Provide the (x, y) coordinate of the cell's center where the given text is located.  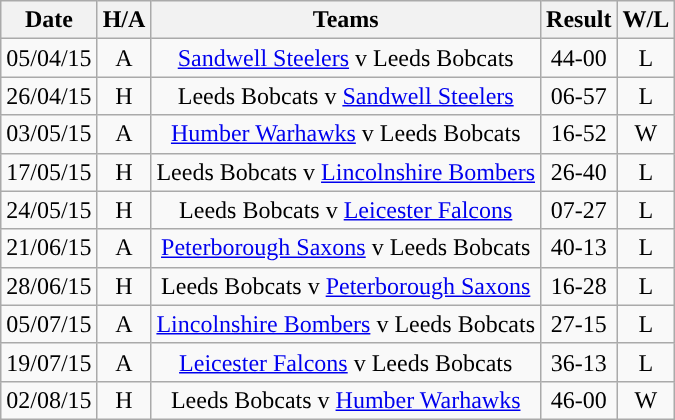
03/05/15 (49, 134)
16-52 (579, 134)
05/04/15 (49, 58)
44-00 (579, 58)
Leeds Bobcats v Lincolnshire Bombers (346, 172)
H/A (124, 20)
16-28 (579, 286)
Date (49, 20)
26/04/15 (49, 96)
05/07/15 (49, 324)
19/07/15 (49, 362)
46-00 (579, 400)
Leeds Bobcats v Peterborough Saxons (346, 286)
Sandwell Steelers v Leeds Bobcats (346, 58)
Leeds Bobcats v Humber Warhawks (346, 400)
02/08/15 (49, 400)
Leicester Falcons v Leeds Bobcats (346, 362)
17/05/15 (49, 172)
07-27 (579, 210)
28/06/15 (49, 286)
36-13 (579, 362)
Lincolnshire Bombers v Leeds Bobcats (346, 324)
27-15 (579, 324)
Result (579, 20)
Peterborough Saxons v Leeds Bobcats (346, 248)
24/05/15 (49, 210)
21/06/15 (49, 248)
Teams (346, 20)
Humber Warhawks v Leeds Bobcats (346, 134)
Leeds Bobcats v Sandwell Steelers (346, 96)
26-40 (579, 172)
Leeds Bobcats v Leicester Falcons (346, 210)
06-57 (579, 96)
40-13 (579, 248)
W/L (646, 20)
